Return the [X, Y] coordinate for the center point of the cell that contains the specified text.  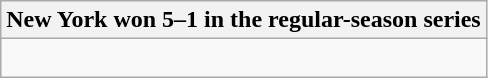
New York won 5–1 in the regular-season series [244, 20]
